Identify which cell holds the provided text, then report its (X, Y) central coordinate. 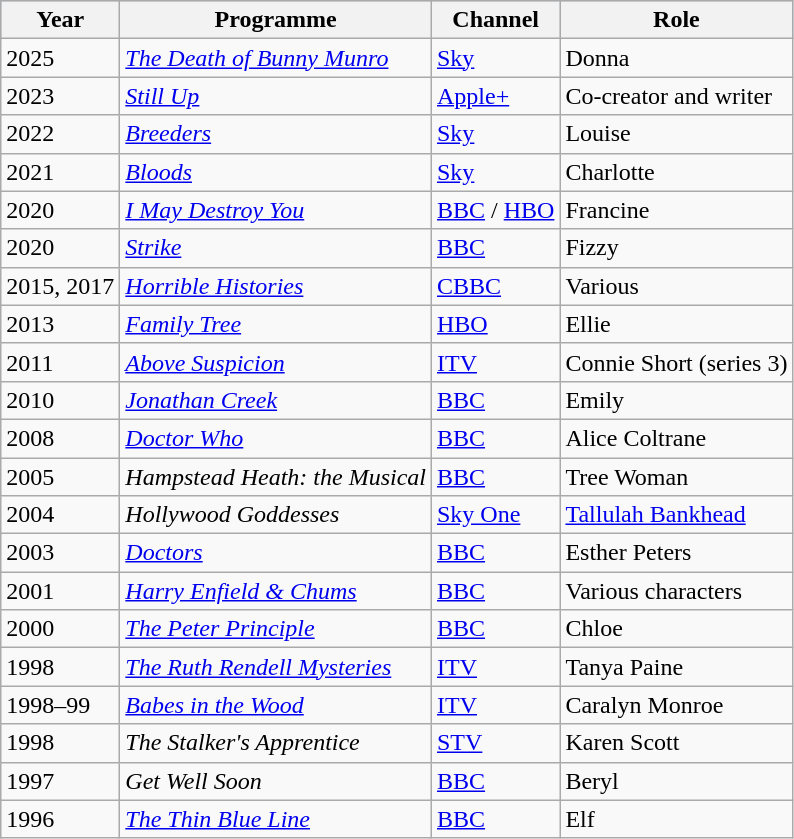
Emily (676, 400)
Various (676, 286)
Elf (676, 819)
2003 (60, 553)
2011 (60, 362)
Babes in the Wood (276, 705)
Channel (495, 20)
STV (495, 743)
Bloods (276, 172)
Apple+ (495, 96)
2013 (60, 324)
Hollywood Goddesses (276, 515)
2025 (60, 58)
Francine (676, 210)
Jonathan Creek (276, 400)
2005 (60, 477)
Various characters (676, 591)
The Death of Bunny Munro (276, 58)
1997 (60, 781)
Connie Short (series 3) (676, 362)
Hampstead Heath: the Musical (276, 477)
Above Suspicion (276, 362)
Fizzy (676, 248)
2023 (60, 96)
Programme (276, 20)
2015, 2017 (60, 286)
The Peter Principle (276, 629)
2000 (60, 629)
Charlotte (676, 172)
Tree Woman (676, 477)
HBO (495, 324)
Family Tree (276, 324)
2010 (60, 400)
I May Destroy You (276, 210)
Get Well Soon (276, 781)
2021 (60, 172)
CBBC (495, 286)
1998–99 (60, 705)
Horrible Histories (276, 286)
1996 (60, 819)
2008 (60, 438)
2022 (60, 134)
Donna (676, 58)
Sky One (495, 515)
Tanya Paine (676, 667)
The Stalker's Apprentice (276, 743)
Chloe (676, 629)
Tallulah Bankhead (676, 515)
Caralyn Monroe (676, 705)
Louise (676, 134)
Karen Scott (676, 743)
Alice Coltrane (676, 438)
Beryl (676, 781)
Harry Enfield & Chums (276, 591)
Esther Peters (676, 553)
Ellie (676, 324)
2004 (60, 515)
Doctors (276, 553)
Role (676, 20)
Still Up (276, 96)
BBC / HBO (495, 210)
Doctor Who (276, 438)
Breeders (276, 134)
Co-creator and writer (676, 96)
Year (60, 20)
The Ruth Rendell Mysteries (276, 667)
Strike (276, 248)
The Thin Blue Line (276, 819)
2001 (60, 591)
